For the text-containing cell, return its midpoint in (X, Y) coordinate format. 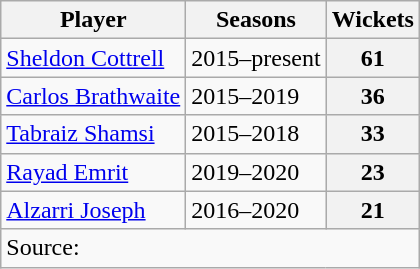
Source: (210, 248)
23 (372, 172)
Wickets (372, 20)
36 (372, 96)
2019–2020 (256, 172)
2015–present (256, 58)
2015–2018 (256, 134)
2016–2020 (256, 210)
Rayad Emrit (94, 172)
Player (94, 20)
33 (372, 134)
21 (372, 210)
Seasons (256, 20)
Tabraiz Shamsi (94, 134)
2015–2019 (256, 96)
Alzarri Joseph (94, 210)
Sheldon Cottrell (94, 58)
Carlos Brathwaite (94, 96)
61 (372, 58)
